Identify which cell holds the provided text, then report its (X, Y) central coordinate. 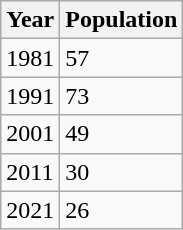
2001 (30, 134)
30 (122, 172)
1991 (30, 96)
Year (30, 20)
26 (122, 210)
73 (122, 96)
2021 (30, 210)
57 (122, 58)
2011 (30, 172)
Population (122, 20)
1981 (30, 58)
49 (122, 134)
